For the text-containing cell, return its midpoint in (X, Y) coordinate format. 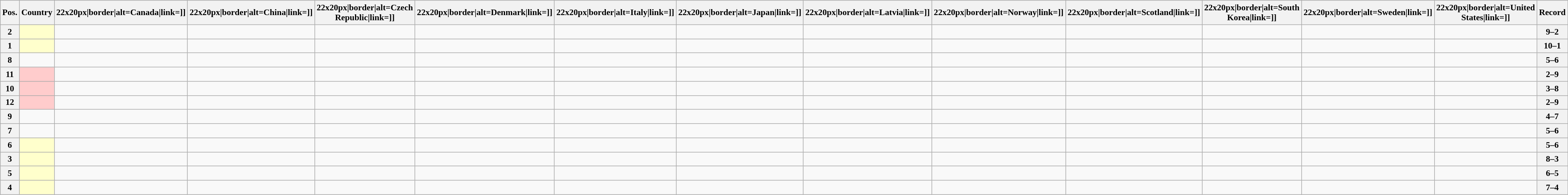
11 (10, 74)
22x20px|border|alt=Czech Republic|link=]] (365, 13)
4 (10, 187)
3 (10, 159)
7 (10, 131)
6 (10, 145)
10 (10, 89)
10–1 (1553, 46)
5 (10, 174)
12 (10, 102)
4–7 (1553, 117)
22x20px|border|alt=South Korea|link=]] (1252, 13)
9 (10, 117)
22x20px|border|alt=Sweden|link=]] (1368, 13)
8 (10, 60)
22x20px|border|alt=Canada|link=]] (121, 13)
8–3 (1553, 159)
6–5 (1553, 174)
Country (37, 13)
Pos. (10, 13)
22x20px|border|alt=Japan|link=]] (740, 13)
22x20px|border|alt=China|link=]] (251, 13)
22x20px|border|alt=Latvia|link=]] (868, 13)
7–4 (1553, 187)
22x20px|border|alt=Norway|link=]] (999, 13)
22x20px|border|alt=Scotland|link=]] (1134, 13)
22x20px|border|alt=Denmark|link=]] (484, 13)
1 (10, 46)
Record (1553, 13)
22x20px|border|alt=United States|link=]] (1486, 13)
22x20px|border|alt=Italy|link=]] (615, 13)
3–8 (1553, 89)
2 (10, 32)
9–2 (1553, 32)
